Determine the [X, Y] coordinate at the center of the cell enclosing the given text.  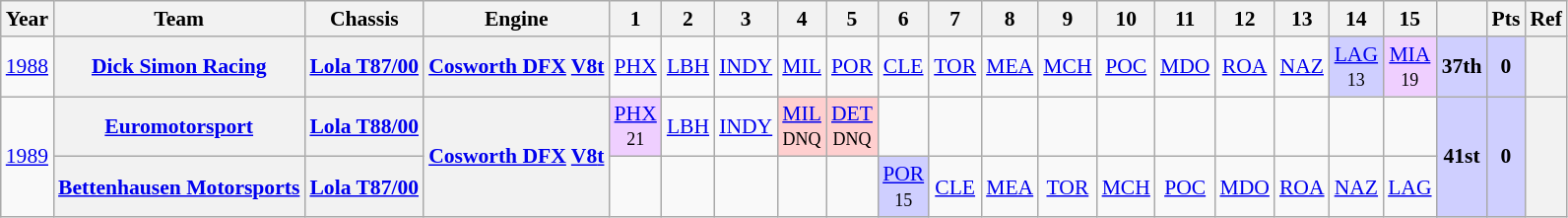
37th [1462, 67]
MIA19 [1409, 67]
Team [179, 19]
41st [1462, 157]
PHX [636, 67]
7 [955, 19]
5 [852, 19]
POR15 [903, 187]
Euromotorsport [179, 126]
MIL [802, 67]
1989 [28, 157]
Dick Simon Racing [179, 67]
8 [1010, 19]
10 [1127, 19]
Pts [1507, 19]
14 [1356, 19]
Bettenhausen Motorsports [179, 187]
1988 [28, 67]
Lola T88/00 [364, 126]
Chassis [364, 19]
LAG13 [1356, 67]
Engine [516, 19]
3 [746, 19]
2 [687, 19]
PHX21 [636, 126]
13 [1302, 19]
DETDNQ [852, 126]
6 [903, 19]
Year [28, 19]
12 [1245, 19]
9 [1068, 19]
LAG [1409, 187]
MILDNQ [802, 126]
1 [636, 19]
4 [802, 19]
POR [852, 67]
11 [1186, 19]
15 [1409, 19]
Ref [1545, 19]
